Pinpoint the cell where the given text exists, returning its (x, y) midpoint coordinate. 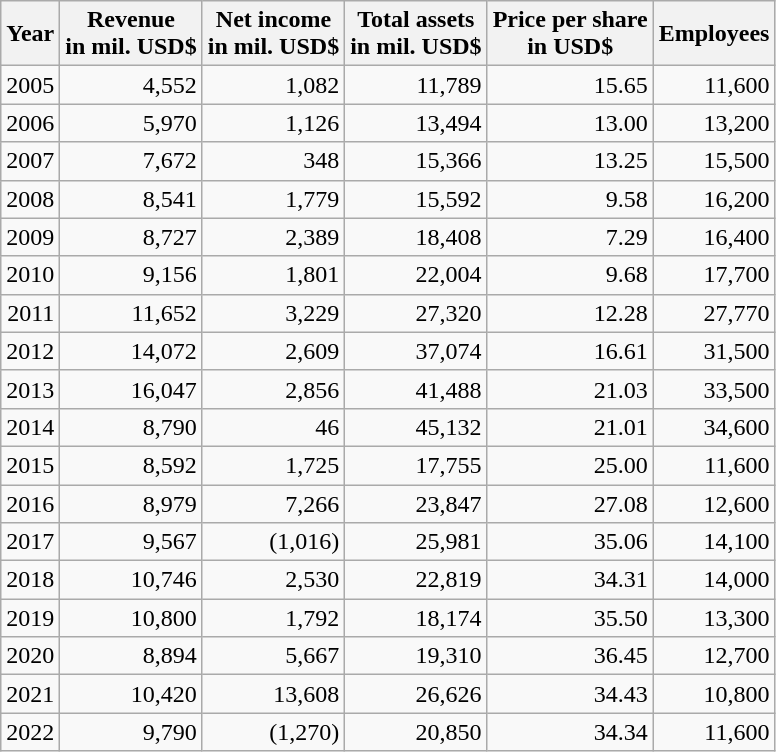
20,850 (416, 732)
14,000 (714, 580)
15,366 (416, 161)
27,320 (416, 313)
1,779 (273, 199)
8,790 (131, 427)
9,156 (131, 275)
8,894 (131, 656)
2019 (30, 618)
13.00 (570, 123)
5,970 (131, 123)
34,600 (714, 427)
34.31 (570, 580)
18,174 (416, 618)
46 (273, 427)
3,229 (273, 313)
17,700 (714, 275)
13,300 (714, 618)
2012 (30, 351)
Employees (714, 34)
22,004 (416, 275)
15.65 (570, 85)
27,770 (714, 313)
17,755 (416, 465)
2016 (30, 503)
25.00 (570, 465)
1,725 (273, 465)
1,082 (273, 85)
7.29 (570, 237)
9.68 (570, 275)
2020 (30, 656)
34.43 (570, 694)
Price per sharein USD$ (570, 34)
14,100 (714, 542)
45,132 (416, 427)
2011 (30, 313)
2017 (30, 542)
14,072 (131, 351)
348 (273, 161)
1,792 (273, 618)
10,420 (131, 694)
2,530 (273, 580)
12.28 (570, 313)
2,856 (273, 389)
2015 (30, 465)
27.08 (570, 503)
(1,270) (273, 732)
41,488 (416, 389)
9.58 (570, 199)
16,047 (131, 389)
35.06 (570, 542)
2006 (30, 123)
1,801 (273, 275)
2018 (30, 580)
35.50 (570, 618)
11,789 (416, 85)
2013 (30, 389)
Total assetsin mil. USD$ (416, 34)
2005 (30, 85)
13,608 (273, 694)
22,819 (416, 580)
9,790 (131, 732)
12,700 (714, 656)
13,200 (714, 123)
36.45 (570, 656)
8,541 (131, 199)
19,310 (416, 656)
26,626 (416, 694)
4,552 (131, 85)
8,592 (131, 465)
Year (30, 34)
11,652 (131, 313)
12,600 (714, 503)
18,408 (416, 237)
2,609 (273, 351)
13,494 (416, 123)
13.25 (570, 161)
21.01 (570, 427)
2007 (30, 161)
23,847 (416, 503)
8,979 (131, 503)
21.03 (570, 389)
2009 (30, 237)
Revenuein mil. USD$ (131, 34)
2014 (30, 427)
31,500 (714, 351)
5,667 (273, 656)
(1,016) (273, 542)
33,500 (714, 389)
2,389 (273, 237)
7,672 (131, 161)
25,981 (416, 542)
15,500 (714, 161)
2021 (30, 694)
8,727 (131, 237)
2022 (30, 732)
10,746 (131, 580)
15,592 (416, 199)
9,567 (131, 542)
16.61 (570, 351)
2010 (30, 275)
Net incomein mil. USD$ (273, 34)
34.34 (570, 732)
37,074 (416, 351)
16,200 (714, 199)
1,126 (273, 123)
7,266 (273, 503)
2008 (30, 199)
16,400 (714, 237)
